Scan for the cell matching the given text and deliver its [x, y] coordinate at center. 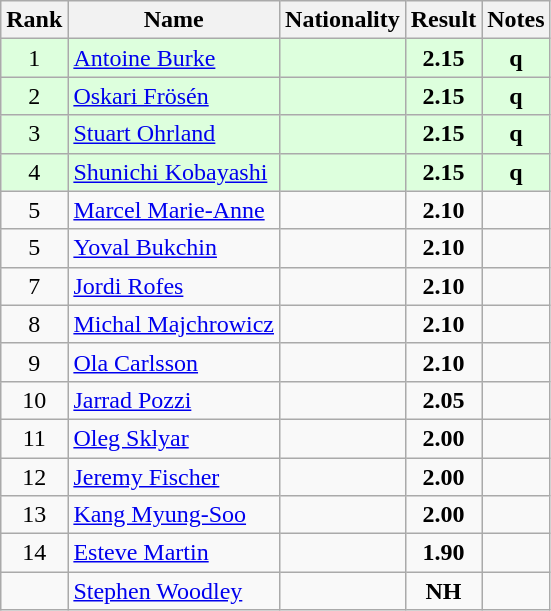
1.90 [443, 553]
NH [443, 591]
1 [34, 58]
Ola Carlsson [174, 362]
9 [34, 362]
Stuart Ohrland [174, 134]
14 [34, 553]
Jeremy Fischer [174, 477]
13 [34, 515]
Result [443, 20]
Shunichi Kobayashi [174, 172]
Marcel Marie-Anne [174, 210]
Name [174, 20]
3 [34, 134]
Notes [516, 20]
2.05 [443, 400]
12 [34, 477]
Antoine Burke [174, 58]
10 [34, 400]
Kang Myung-Soo [174, 515]
Stephen Woodley [174, 591]
Jarrad Pozzi [174, 400]
Jordi Rofes [174, 286]
7 [34, 286]
Nationality [343, 20]
2 [34, 96]
11 [34, 438]
Yoval Bukchin [174, 248]
Oleg Sklyar [174, 438]
4 [34, 172]
Rank [34, 20]
Esteve Martin [174, 553]
Oskari Frösén [174, 96]
8 [34, 324]
Michal Majchrowicz [174, 324]
